Search for the cell housing the specified text and yield its (X, Y) center coordinate. 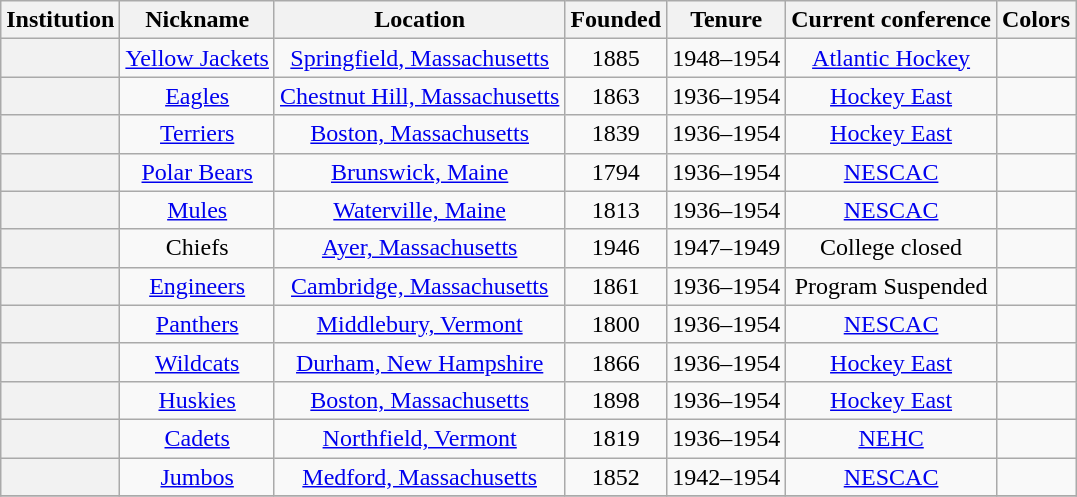
1885 (616, 58)
Eagles (198, 96)
1942–1954 (726, 477)
Yellow Jackets (198, 58)
1813 (616, 210)
1866 (616, 362)
Institution (60, 20)
1800 (616, 324)
Current conference (892, 20)
Terriers (198, 134)
College closed (892, 248)
Brunswick, Maine (419, 172)
Location (419, 20)
Northfield, Vermont (419, 438)
Chestnut Hill, Massachusetts (419, 96)
Cambridge, Massachusetts (419, 286)
Program Suspended (892, 286)
Chiefs (198, 248)
Nickname (198, 20)
1794 (616, 172)
Panthers (198, 324)
Founded (616, 20)
Jumbos (198, 477)
1946 (616, 248)
Tenure (726, 20)
1898 (616, 400)
1852 (616, 477)
1819 (616, 438)
Ayer, Massachusetts (419, 248)
Medford, Massachusetts (419, 477)
Huskies (198, 400)
Wildcats (198, 362)
Cadets (198, 438)
1947–1949 (726, 248)
Colors (1036, 20)
Springfield, Massachusetts (419, 58)
Engineers (198, 286)
Atlantic Hockey (892, 58)
Mules (198, 210)
1839 (616, 134)
1861 (616, 286)
Waterville, Maine (419, 210)
1948–1954 (726, 58)
Middlebury, Vermont (419, 324)
Durham, New Hampshire (419, 362)
Polar Bears (198, 172)
1863 (616, 96)
NEHC (892, 438)
